Extract the [x, y] coordinate from the center of the cell holding the provided text.  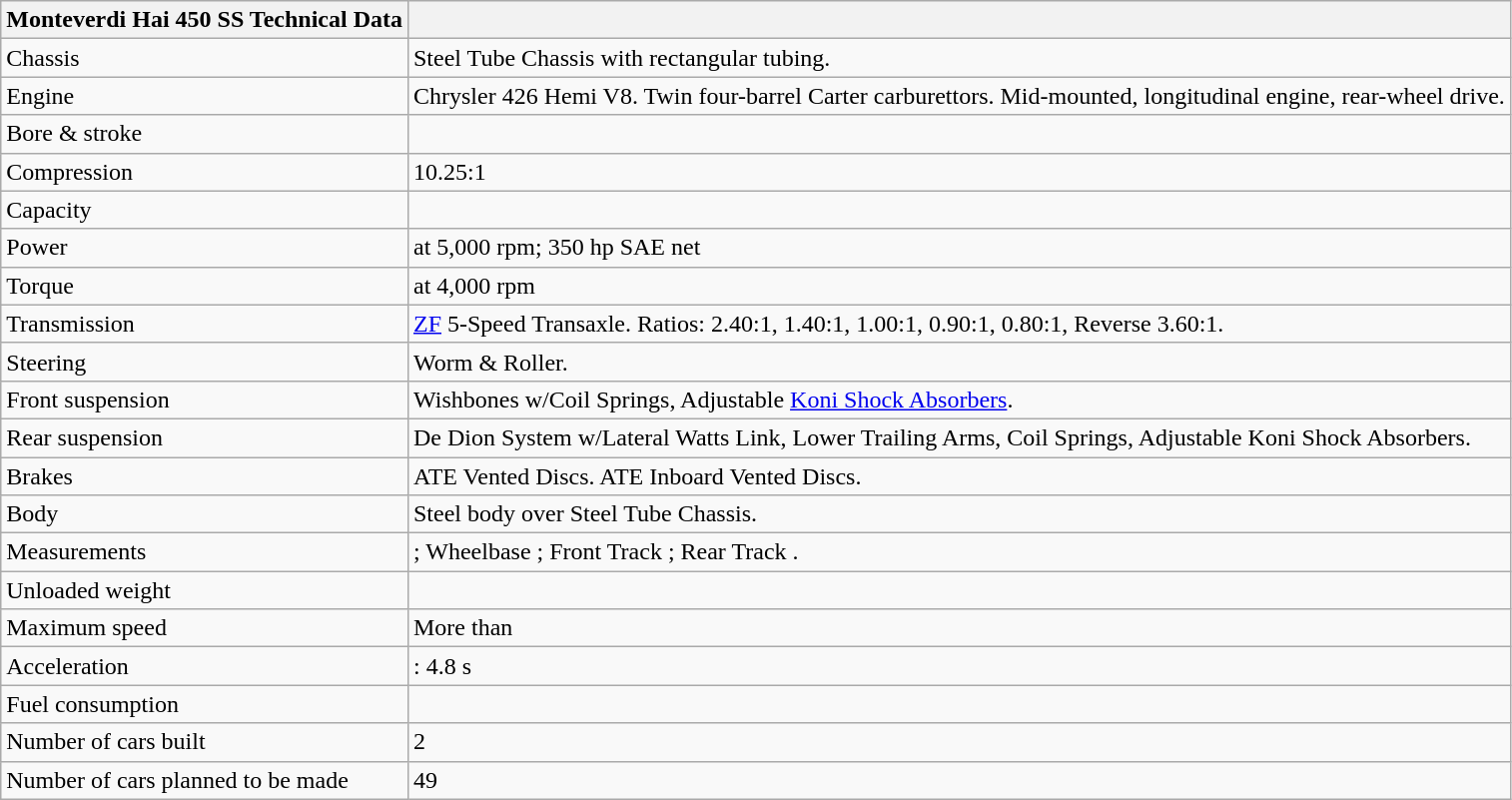
Measurements [205, 552]
Torque [205, 286]
Monteverdi Hai 450 SS Technical Data [205, 20]
Maximum speed [205, 628]
Steering [205, 362]
Steel Tube Chassis with rectangular tubing. [959, 58]
De Dion System w/Lateral Watts Link, Lower Trailing Arms, Coil Springs, Adjustable Koni Shock Absorbers. [959, 437]
Capacity [205, 210]
Number of cars built [205, 742]
Front suspension [205, 400]
Bore & stroke [205, 134]
Fuel consumption [205, 704]
Unloaded weight [205, 590]
Engine [205, 96]
at 5,000 rpm; 350 hp SAE net [959, 248]
Steel body over Steel Tube Chassis. [959, 514]
10.25:1 [959, 172]
ATE Vented Discs. ATE Inboard Vented Discs. [959, 476]
Chassis [205, 58]
Number of cars planned to be made [205, 780]
Body [205, 514]
49 [959, 780]
: 4.8 s [959, 666]
; Wheelbase ; Front Track ; Rear Track . [959, 552]
Acceleration [205, 666]
Worm & Roller. [959, 362]
Transmission [205, 324]
Brakes [205, 476]
Wishbones w/Coil Springs, Adjustable Koni Shock Absorbers. [959, 400]
Power [205, 248]
More than [959, 628]
ZF 5-Speed Transaxle. Ratios: 2.40:1, 1.40:1, 1.00:1, 0.90:1, 0.80:1, Reverse 3.60:1. [959, 324]
Compression [205, 172]
at 4,000 rpm [959, 286]
Chrysler 426 Hemi V8. Twin four-barrel Carter carburettors. Mid-mounted, longitudinal engine, rear-wheel drive. [959, 96]
2 [959, 742]
Rear suspension [205, 437]
